Search for the cell housing the specified text and yield its (X, Y) center coordinate. 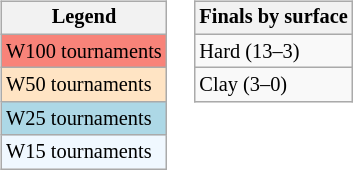
W15 tournaments (84, 152)
Hard (13–3) (274, 51)
Clay (3–0) (274, 85)
W25 tournaments (84, 119)
W100 tournaments (84, 51)
Finals by surface (274, 18)
Legend (84, 18)
W50 tournaments (84, 85)
